Extract the [X, Y] coordinate from the center of the cell holding the provided text.  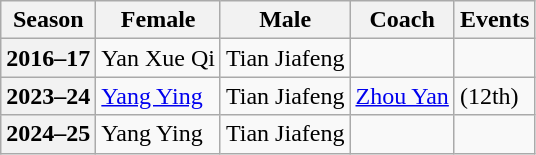
Zhou Yan [402, 96]
Male [285, 20]
2016–17 [48, 58]
2024–25 [48, 134]
2023–24 [48, 96]
Yan Xue Qi [158, 58]
Events [494, 20]
(12th) [494, 96]
Coach [402, 20]
Season [48, 20]
Female [158, 20]
